Locate the cell with the specified text and output its (x, y) center coordinate. 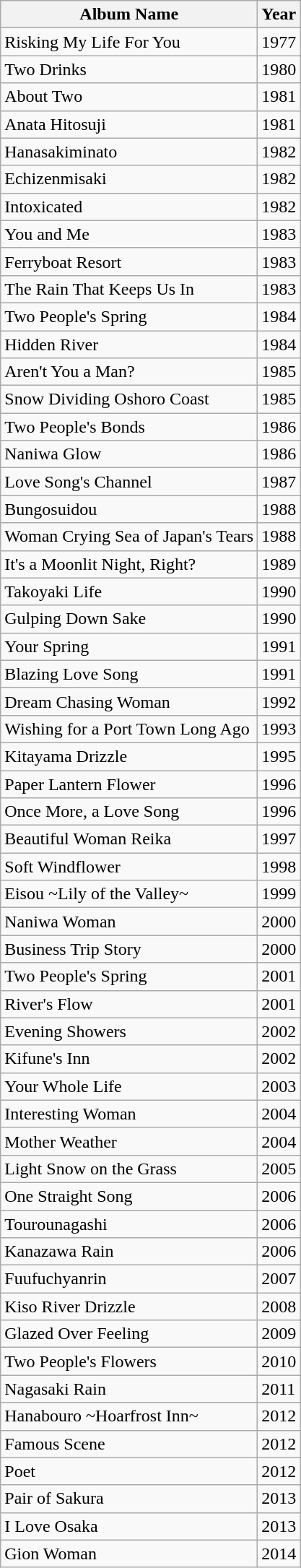
Hanabouro ~Hoarfrost Inn~ (129, 1416)
Kanazawa Rain (129, 1252)
Kifune's Inn (129, 1059)
Hanasakiminato (129, 152)
Ferryboat Resort (129, 261)
You and Me (129, 234)
1992 (279, 701)
1997 (279, 839)
I Love Osaka (129, 1526)
Intoxicated (129, 207)
2014 (279, 1554)
Evening Showers (129, 1031)
It's a Moonlit Night, Right? (129, 564)
1987 (279, 482)
Wishing for a Port Town Long Ago (129, 729)
Two People's Flowers (129, 1361)
1995 (279, 756)
2008 (279, 1307)
Poet (129, 1471)
Paper Lantern Flower (129, 784)
Snow Dividing Oshoro Coast (129, 399)
1989 (279, 564)
Naniwa Woman (129, 922)
Hidden River (129, 345)
Glazed Over Feeling (129, 1334)
Business Trip Story (129, 949)
Tourounagashi (129, 1224)
Interesting Woman (129, 1114)
Two Drinks (129, 69)
Kiso River Drizzle (129, 1307)
2010 (279, 1361)
2005 (279, 1169)
Gulping Down Sake (129, 619)
Anata Hitosuji (129, 124)
River's Flow (129, 1004)
Mother Weather (129, 1141)
2009 (279, 1334)
Soft Windflower (129, 867)
2003 (279, 1086)
Pair of Sakura (129, 1499)
Dream Chasing Woman (129, 701)
Nagasaki Rain (129, 1389)
Fuufuchyanrin (129, 1279)
Famous Scene (129, 1444)
Echizenmisaki (129, 179)
Your Spring (129, 646)
Once More, a Love Song (129, 812)
The Rain That Keeps Us In (129, 289)
Naniwa Glow (129, 454)
Album Name (129, 14)
Risking My Life For You (129, 42)
Beautiful Woman Reika (129, 839)
Your Whole Life (129, 1086)
About Two (129, 97)
Two People's Bonds (129, 427)
Takoyaki Life (129, 592)
Eisou ~Lily of the Valley~ (129, 894)
Blazing Love Song (129, 674)
Woman Crying Sea of Japan's Tears (129, 537)
Love Song's Channel (129, 482)
1977 (279, 42)
One Straight Song (129, 1196)
1993 (279, 729)
1999 (279, 894)
Light Snow on the Grass (129, 1169)
Year (279, 14)
Kitayama Drizzle (129, 756)
1998 (279, 867)
Gion Woman (129, 1554)
1980 (279, 69)
2011 (279, 1389)
Bungosuidou (129, 509)
Aren't You a Man? (129, 372)
2007 (279, 1279)
